Return the (x, y) coordinate for the center point of the cell that contains the specified text.  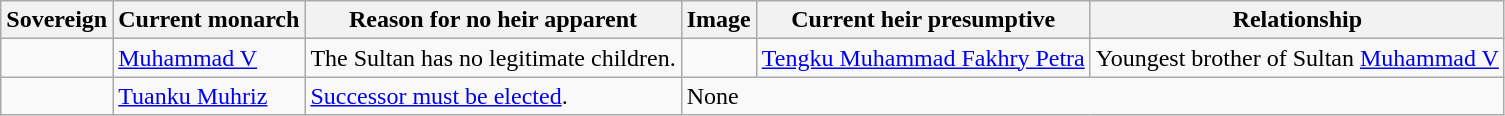
Youngest brother of Sultan Muhammad V (1297, 58)
Successor must be elected. (493, 96)
Reason for no heir apparent (493, 20)
Muhammad V (209, 58)
Sovereign (57, 20)
Current monarch (209, 20)
The Sultan has no legitimate children. (493, 58)
Tengku Muhammad Fakhry Petra (923, 58)
Relationship (1297, 20)
None (1092, 96)
Image (718, 20)
Tuanku Muhriz (209, 96)
Current heir presumptive (923, 20)
